From the cell containing the given text, extract its center point as [x, y] coordinate. 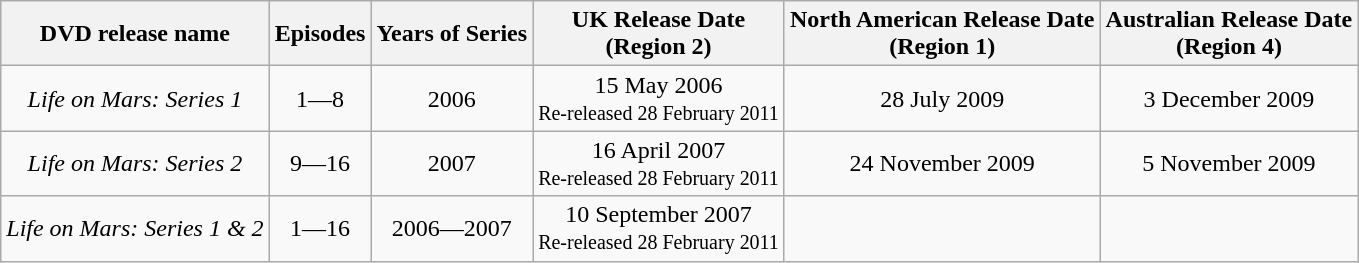
2007 [452, 164]
Years of Series [452, 34]
Australian Release Date(Region 4) [1229, 34]
UK Release Date(Region 2) [659, 34]
3 December 2009 [1229, 98]
9—16 [320, 164]
North American Release Date(Region 1) [942, 34]
Life on Mars: Series 1 & 2 [135, 228]
5 November 2009 [1229, 164]
Life on Mars: Series 2 [135, 164]
10 September 2007Re-released 28 February 2011 [659, 228]
1—16 [320, 228]
1—8 [320, 98]
15 May 2006Re-released 28 February 2011 [659, 98]
16 April 2007Re-released 28 February 2011 [659, 164]
2006—2007 [452, 228]
Episodes [320, 34]
24 November 2009 [942, 164]
28 July 2009 [942, 98]
2006 [452, 98]
DVD release name [135, 34]
Life on Mars: Series 1 [135, 98]
